Find where the given text appears and provide that cell's center as (x, y) coordinate. 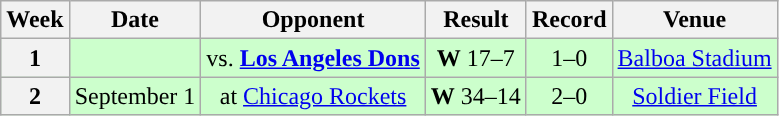
1 (35, 58)
Venue (694, 20)
Soldier Field (694, 96)
Opponent (313, 20)
vs. Los Angeles Dons (313, 58)
at Chicago Rockets (313, 96)
2 (35, 96)
Week (35, 20)
W 17–7 (476, 58)
2–0 (569, 96)
Balboa Stadium (694, 58)
W 34–14 (476, 96)
September 1 (135, 96)
1–0 (569, 58)
Date (135, 20)
Record (569, 20)
Result (476, 20)
